Search for the cell housing the specified text and yield its (x, y) center coordinate. 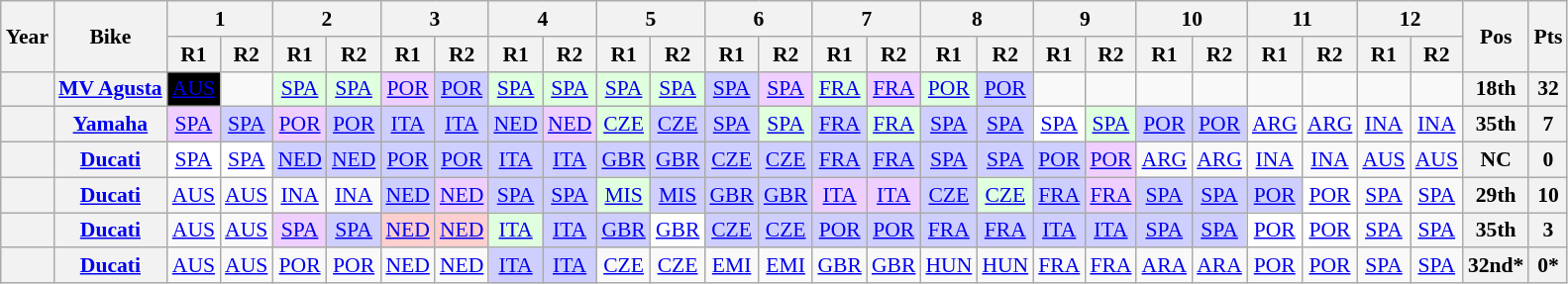
18th (1496, 89)
Bike (111, 36)
2 (327, 19)
MV Agusta (111, 89)
4 (543, 19)
8 (977, 19)
6 (759, 19)
Yamaha (111, 125)
32nd* (1496, 266)
Pts (1547, 36)
NC (1496, 160)
0 (1547, 160)
9 (1085, 19)
29th (1496, 195)
32 (1547, 89)
5 (650, 19)
Pos (1496, 36)
1 (220, 19)
11 (1302, 19)
Year (28, 36)
0* (1547, 266)
12 (1411, 19)
